Output the (x, y) coordinate of the center of the cell containing the given text.  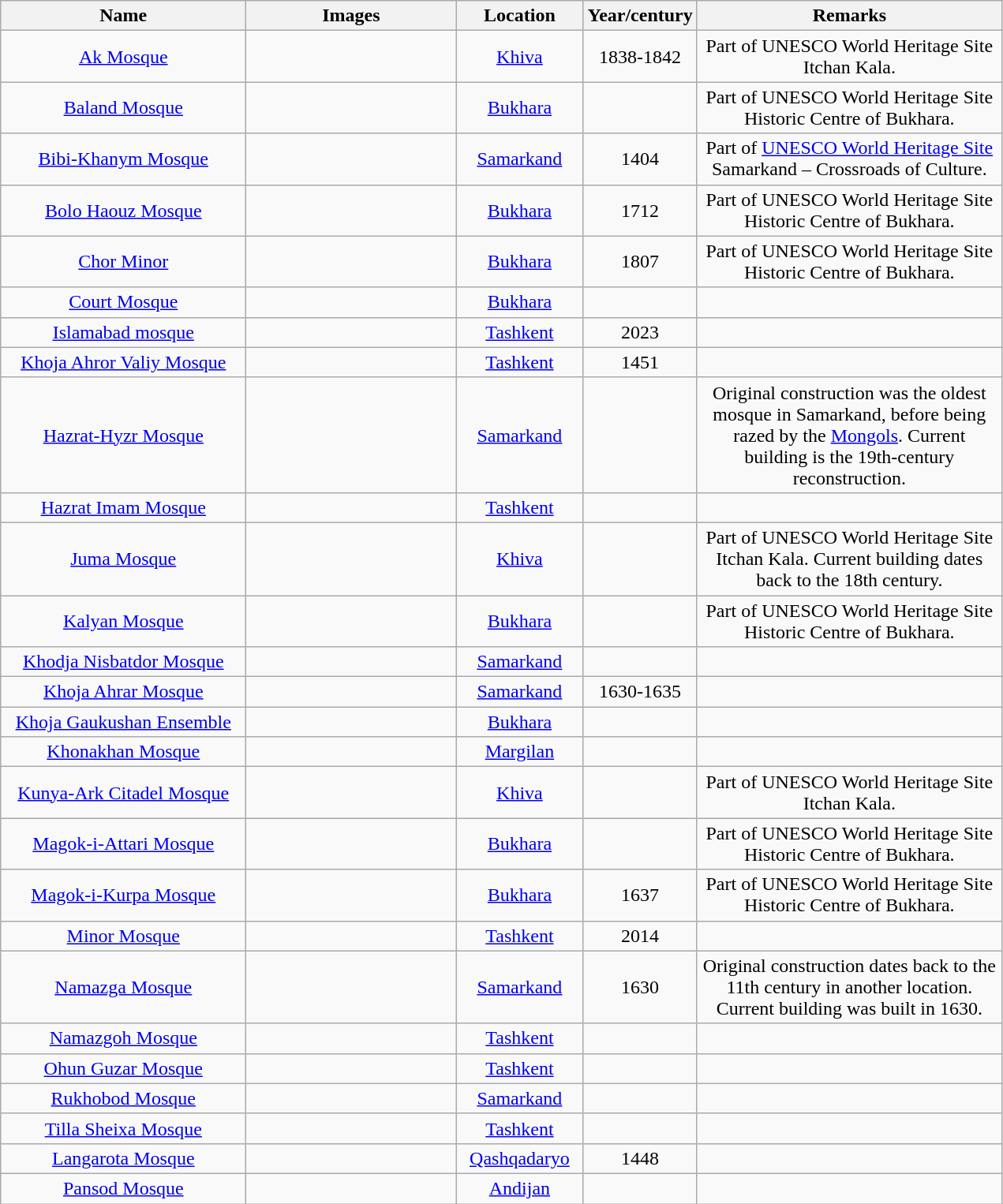
1712 (640, 210)
Namazgoh Mosque (123, 1038)
Khoja Ahrar Mosque (123, 692)
Original construction dates back to the 11th century in another location. Current building was built in 1630. (849, 987)
Kalyan Mosque (123, 620)
Islamabad mosque (123, 332)
Baland Mosque (123, 107)
1630-1635 (640, 692)
Kunya-Ark Citadel Mosque (123, 792)
Part of UNESCO World Heritage Site Samarkand – Crossroads of Culture. (849, 159)
Ohun Guzar Mosque (123, 1068)
1637 (640, 895)
1404 (640, 159)
1451 (640, 362)
Remarks (849, 16)
Location (519, 16)
Magok-i-Kurpa Mosque (123, 895)
2023 (640, 332)
Chor Minor (123, 262)
Khonakhan Mosque (123, 752)
Original construction was the oldest mosque in Samarkand, before being razed by the Mongols. Current building is the 19th-century reconstruction. (849, 435)
Pansod Mosque (123, 1188)
Bibi-Khanym Mosque (123, 159)
Langarota Mosque (123, 1158)
Khodja Nisbatdor Mosque (123, 662)
Magok-i-Attari Mosque (123, 844)
1838-1842 (640, 57)
Juma Mosque (123, 559)
Khoja Gaukushan Ensemble (123, 722)
Margilan (519, 752)
1630 (640, 987)
Part of UNESCO World Heritage Site Itchan Kala. Current building dates back to the 18th century. (849, 559)
Rukhobod Mosque (123, 1098)
Minor Mosque (123, 936)
Name (123, 16)
Ak Mosque (123, 57)
1448 (640, 1158)
Namazga Mosque (123, 987)
1807 (640, 262)
Images (351, 16)
Bolo Haouz Mosque (123, 210)
Khoja Ahror Valiy Mosque (123, 362)
Year/century (640, 16)
Qashqadaryo (519, 1158)
Hazrat Imam Mosque (123, 507)
Tilla Sheixa Mosque (123, 1128)
Andijan (519, 1188)
Court Mosque (123, 302)
Hazrat-Hyzr Mosque (123, 435)
2014 (640, 936)
